For the text-containing cell, return its midpoint in [X, Y] coordinate format. 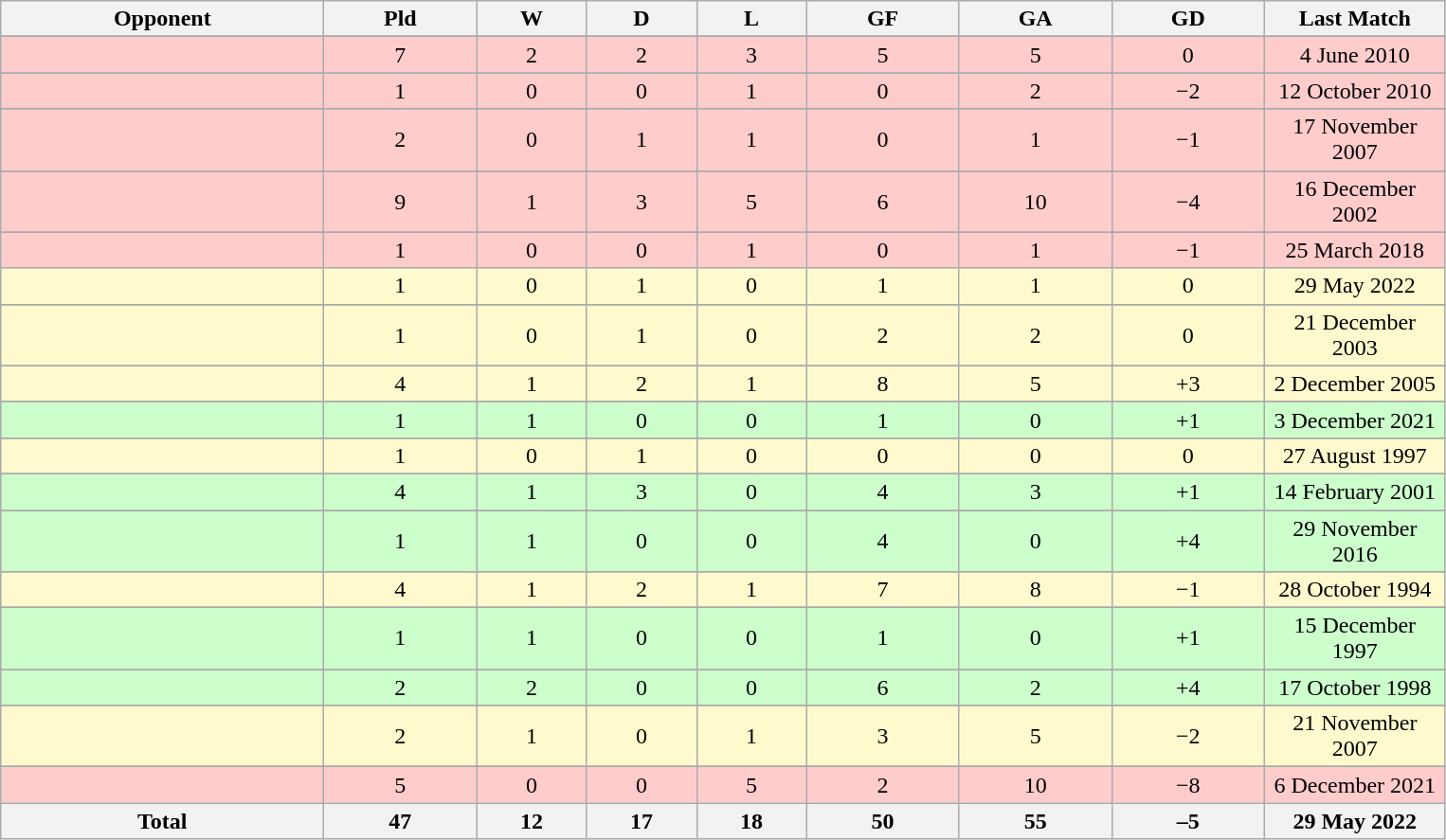
17 [642, 821]
GF [883, 19]
Pld [400, 19]
W [532, 19]
21 December 2003 [1355, 335]
D [642, 19]
9 [400, 201]
−8 [1188, 785]
17 October 1998 [1355, 688]
16 December 2002 [1355, 201]
12 [532, 821]
25 March 2018 [1355, 250]
29 November 2016 [1355, 540]
GD [1188, 19]
3 December 2021 [1355, 420]
Opponent [163, 19]
Total [163, 821]
GA [1035, 19]
12 October 2010 [1355, 91]
28 October 1994 [1355, 590]
15 December 1997 [1355, 638]
21 November 2007 [1355, 737]
47 [400, 821]
2 December 2005 [1355, 384]
L [751, 19]
−4 [1188, 201]
Last Match [1355, 19]
14 February 2001 [1355, 491]
–5 [1188, 821]
17 November 2007 [1355, 140]
55 [1035, 821]
50 [883, 821]
6 December 2021 [1355, 785]
27 August 1997 [1355, 456]
+3 [1188, 384]
18 [751, 821]
4 June 2010 [1355, 55]
